Return the (X, Y) coordinate for the center point of the cell that contains the specified text.  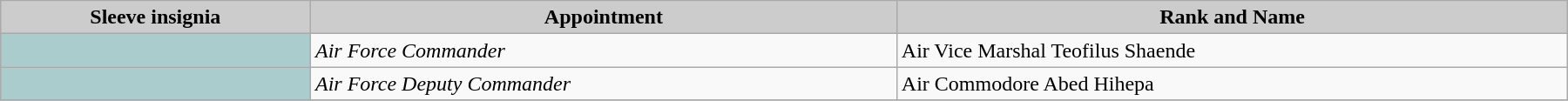
Air Commodore Abed Hihepa (1232, 84)
Rank and Name (1232, 17)
Appointment (603, 17)
Air Force Deputy Commander (603, 84)
Sleeve insignia (155, 17)
Air Force Commander (603, 50)
Air Vice Marshal Teofilus Shaende (1232, 50)
